Determine the (x, y) coordinate at the center of the cell enclosing the given text.  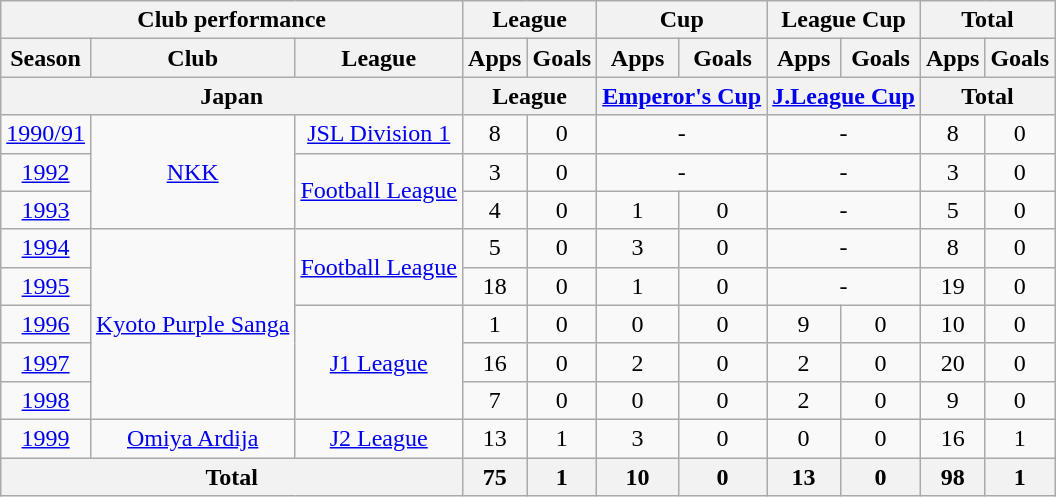
75 (495, 477)
1998 (46, 400)
J1 League (379, 362)
Omiya Ardija (192, 438)
1999 (46, 438)
J.League Cup (844, 96)
1997 (46, 362)
Cup (682, 20)
1995 (46, 286)
7 (495, 400)
Japan (232, 96)
League Cup (844, 20)
1993 (46, 210)
Season (46, 58)
Emperor's Cup (682, 96)
Club (192, 58)
20 (952, 362)
JSL Division 1 (379, 134)
1990/91 (46, 134)
Kyoto Purple Sanga (192, 324)
J2 League (379, 438)
1992 (46, 172)
98 (952, 477)
NKK (192, 172)
19 (952, 286)
4 (495, 210)
18 (495, 286)
1994 (46, 248)
Club performance (232, 20)
1996 (46, 324)
